Find where the given text appears and provide that cell's center as (X, Y) coordinate. 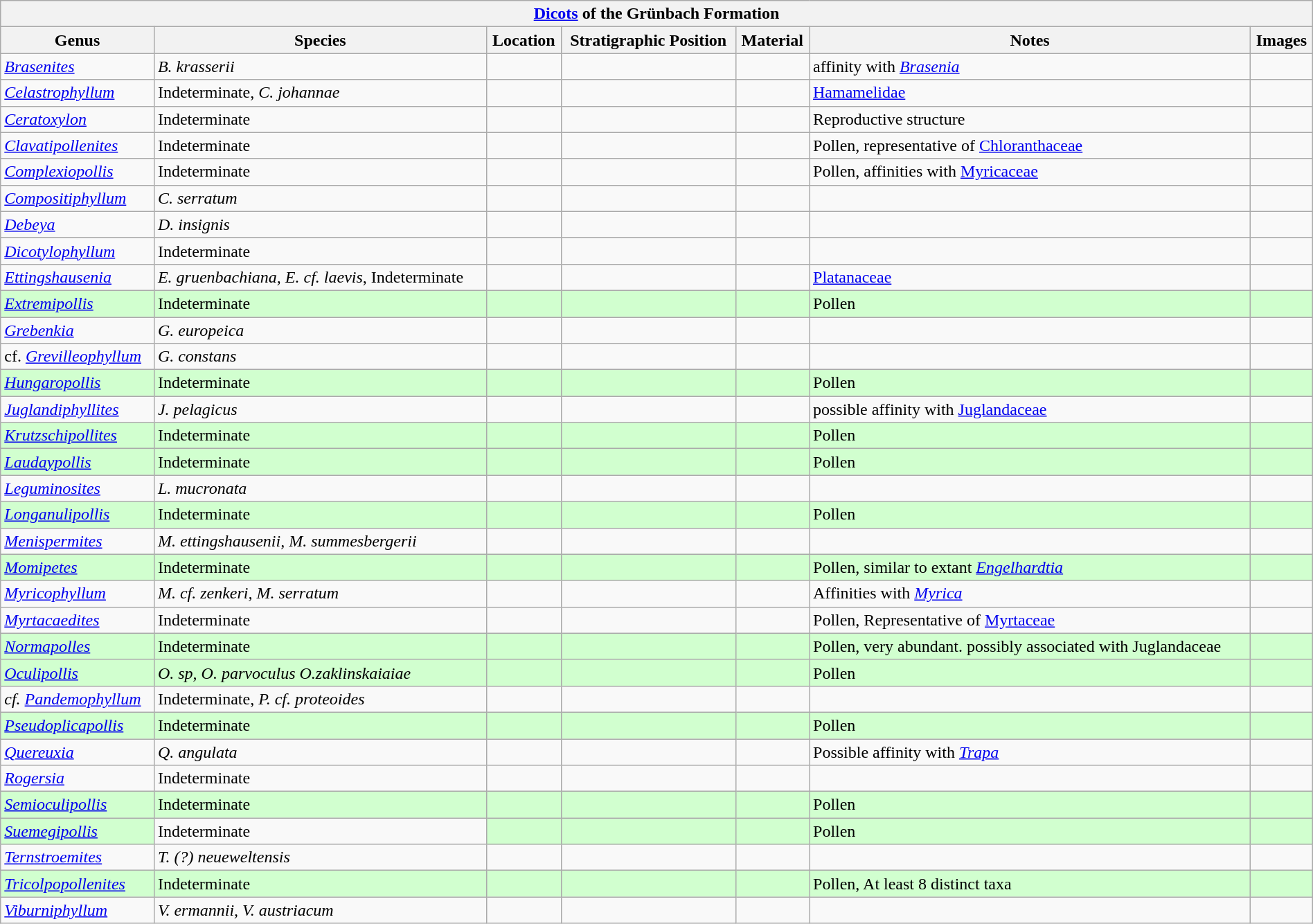
Genus (78, 40)
Ettingshausenia (78, 277)
C. serratum (320, 198)
Pollen, representative of Chloranthaceae (1029, 145)
Indeterminate, P. cf. proteoides (320, 699)
Dicots of the Grünbach Formation (656, 14)
O. sp, O. parvoculus O.zaklinskaiaiae (320, 673)
Pollen, very abundant. possibly associated with Juglandaceae (1029, 646)
Debeya (78, 224)
Possible affinity with Trapa (1029, 752)
Pollen, Representative of Myrtaceae (1029, 620)
Normapolles (78, 646)
Q. angulata (320, 752)
Platanaceae (1029, 277)
G. europeica (320, 330)
possible affinity with Juglandaceae (1029, 409)
G. constans (320, 357)
Reproductive structure (1029, 119)
Semioculipollis (78, 805)
Images (1282, 40)
Myricophyllum (78, 594)
Suemegipollis (78, 831)
Momipetes (78, 567)
M. cf. zenkeri, M. serratum (320, 594)
Pseudoplicapollis (78, 725)
affinity with Brasenia (1029, 66)
cf. Grevilleophyllum (78, 357)
Juglandiphyllites (78, 409)
Celastrophyllum (78, 93)
Pollen, similar to extant Engelhardtia (1029, 567)
Material (772, 40)
Grebenkia (78, 330)
Viburniphyllum (78, 910)
B. krasserii (320, 66)
Indeterminate, C. johannae (320, 93)
T. (?) neueweltensis (320, 858)
Tricolpopollenites (78, 884)
V. ermannii, V. austriacum (320, 910)
Krutzschipollites (78, 436)
Myrtacaedites (78, 620)
Species (320, 40)
Compositiphyllum (78, 198)
E. gruenbachiana, E. cf. laevis, Indeterminate (320, 277)
Laudaypollis (78, 462)
Quereuxia (78, 752)
Longanulipollis (78, 515)
M. ettingshausenii, M. summesbergerii (320, 541)
Ternstroemites (78, 858)
J. pelagicus (320, 409)
Leguminosites (78, 488)
Menispermites (78, 541)
Pollen, At least 8 distinct taxa (1029, 884)
Stratigraphic Position (648, 40)
Dicotylophyllum (78, 251)
Clavatipollenites (78, 145)
Affinities with Myrica (1029, 594)
Extremipollis (78, 303)
Ceratoxylon (78, 119)
L. mucronata (320, 488)
Notes (1029, 40)
Brasenites (78, 66)
Hamamelidae (1029, 93)
Rogersia (78, 779)
Oculipollis (78, 673)
Location (524, 40)
Complexiopollis (78, 172)
Hungaropollis (78, 383)
Pollen, affinities with Myricaceae (1029, 172)
cf. Pandemophyllum (78, 699)
D. insignis (320, 224)
